Search for the cell housing the specified text and yield its (X, Y) center coordinate. 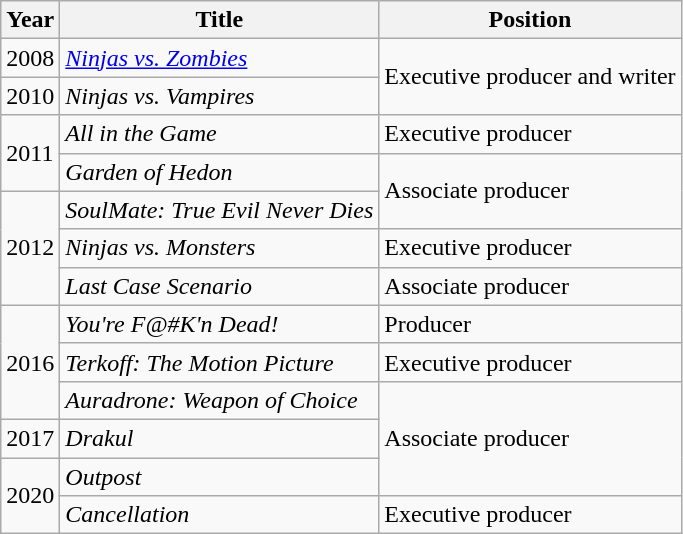
2017 (30, 438)
SoulMate: True Evil Never Dies (220, 210)
Drakul (220, 438)
Ninjas vs. Zombies (220, 58)
Year (30, 20)
Cancellation (220, 515)
Title (220, 20)
All in the Game (220, 134)
Auradrone: Weapon of Choice (220, 400)
2011 (30, 153)
Ninjas vs. Monsters (220, 248)
Position (530, 20)
2008 (30, 58)
Ninjas vs. Vampires (220, 96)
Executive producer and writer (530, 77)
Garden of Hedon (220, 172)
Producer (530, 324)
You're F@#K'n Dead! (220, 324)
2020 (30, 496)
2016 (30, 362)
2012 (30, 248)
Last Case Scenario (220, 286)
Outpost (220, 477)
2010 (30, 96)
Terkoff: The Motion Picture (220, 362)
